Extract the [x, y] coordinate from the center of the cell holding the provided text.  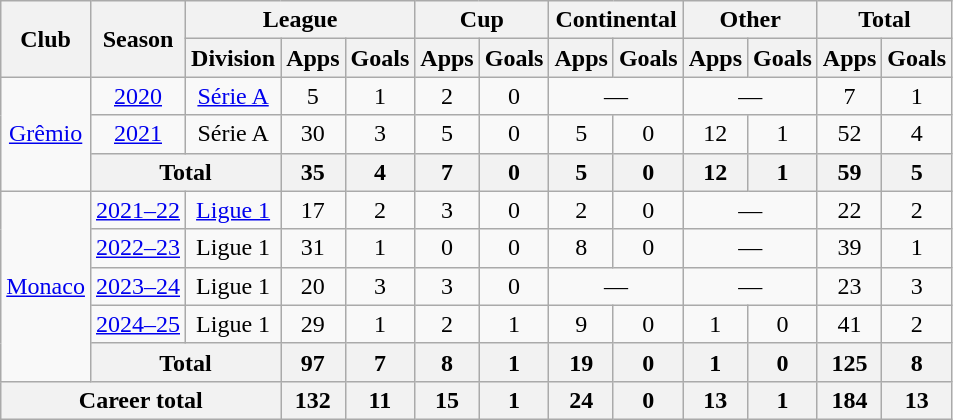
2023–24 [138, 286]
132 [313, 400]
97 [313, 362]
17 [313, 210]
Cup [482, 20]
Monaco [46, 286]
39 [849, 248]
Grêmio [46, 134]
184 [849, 400]
11 [380, 400]
Club [46, 39]
125 [849, 362]
2024–25 [138, 324]
15 [447, 400]
24 [581, 400]
2021–22 [138, 210]
19 [581, 362]
Division [234, 58]
2020 [138, 96]
League [300, 20]
9 [581, 324]
30 [313, 134]
Season [138, 39]
23 [849, 286]
Career total [141, 400]
Continental [616, 20]
35 [313, 172]
22 [849, 210]
2021 [138, 134]
20 [313, 286]
Other [750, 20]
52 [849, 134]
31 [313, 248]
41 [849, 324]
59 [849, 172]
29 [313, 324]
2022–23 [138, 248]
